Output the [X, Y] coordinate of the center of the cell containing the given text.  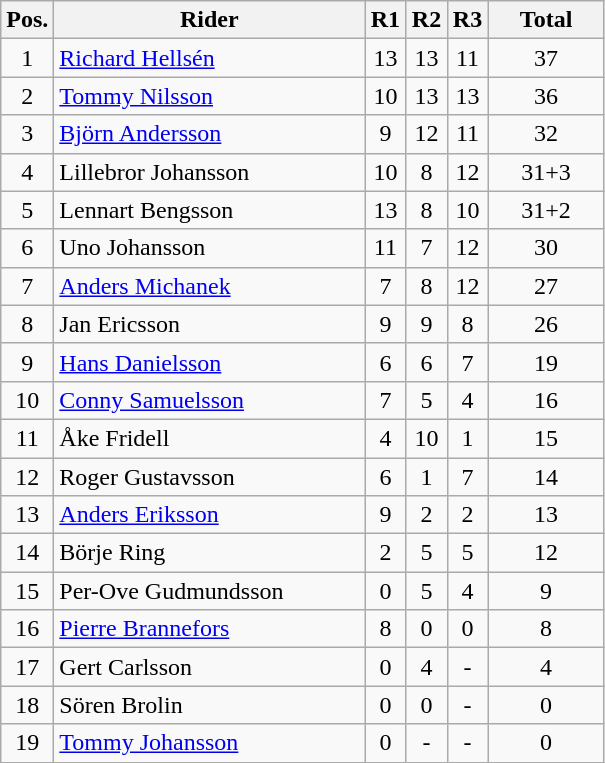
18 [28, 705]
Roger Gustavsson [210, 477]
R1 [386, 20]
30 [546, 248]
Anders Michanek [210, 286]
36 [546, 96]
26 [546, 324]
Åke Fridell [210, 438]
Per-Ove Gudmundsson [210, 591]
27 [546, 286]
Tommy Nilsson [210, 96]
Gert Carlsson [210, 667]
37 [546, 58]
17 [28, 667]
Total [546, 20]
Uno Johansson [210, 248]
Anders Eriksson [210, 515]
R2 [426, 20]
Pos. [28, 20]
31+2 [546, 210]
Lillebror Johansson [210, 172]
Hans Danielsson [210, 362]
Sören Brolin [210, 705]
Lennart Bengsson [210, 210]
Richard Hellsén [210, 58]
Conny Samuelsson [210, 400]
3 [28, 134]
31+3 [546, 172]
R3 [468, 20]
Björn Andersson [210, 134]
Börje Ring [210, 553]
Jan Ericsson [210, 324]
Rider [210, 20]
32 [546, 134]
Tommy Johansson [210, 743]
Pierre Brannefors [210, 629]
